Provide the (x, y) coordinate of the cell's center where the given text is located.  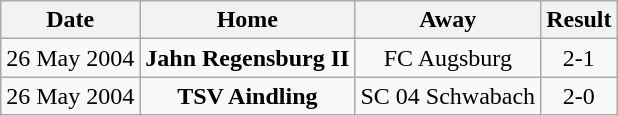
Result (579, 20)
2-1 (579, 58)
TSV Aindling (248, 96)
Away (448, 20)
Jahn Regensburg II (248, 58)
SC 04 Schwabach (448, 96)
2-0 (579, 96)
FC Augsburg (448, 58)
Home (248, 20)
Date (70, 20)
